Pinpoint the cell where the given text exists, returning its [x, y] midpoint coordinate. 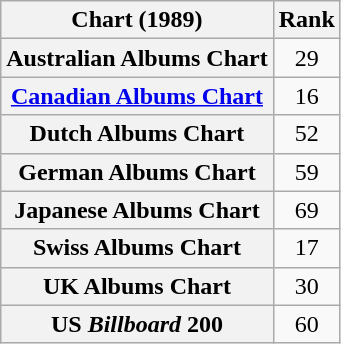
Dutch Albums Chart [137, 134]
German Albums Chart [137, 172]
Canadian Albums Chart [137, 96]
17 [306, 248]
69 [306, 210]
Swiss Albums Chart [137, 248]
Australian Albums Chart [137, 58]
UK Albums Chart [137, 286]
59 [306, 172]
30 [306, 286]
16 [306, 96]
52 [306, 134]
US Billboard 200 [137, 324]
60 [306, 324]
Chart (1989) [137, 20]
Rank [306, 20]
Japanese Albums Chart [137, 210]
29 [306, 58]
